For the text-containing cell, return its midpoint in [X, Y] coordinate format. 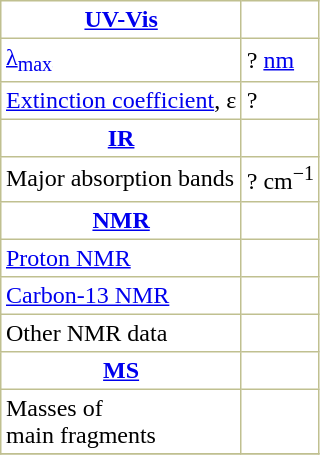
Carbon-13 NMR [122, 295]
Proton NMR [122, 258]
λmax [122, 60]
? nm [280, 60]
NMR [122, 220]
Major absorption bands [122, 179]
IR [122, 139]
Masses of main fragments [122, 421]
Other NMR data [122, 333]
Extinction coefficient, ε [122, 101]
MS [122, 370]
UV-Vis [122, 20]
? cm−1 [280, 179]
? [280, 101]
